For the text-containing cell, return its midpoint in [x, y] coordinate format. 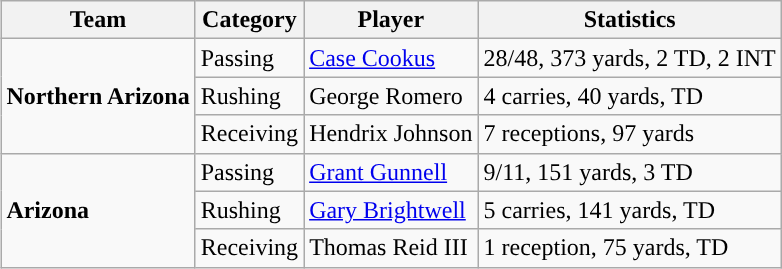
Northern Arizona [98, 96]
7 receptions, 97 yards [630, 134]
28/48, 373 yards, 2 TD, 2 INT [630, 58]
9/11, 151 yards, 3 TD [630, 172]
Category [249, 20]
Thomas Reid III [391, 248]
1 reception, 75 yards, TD [630, 248]
5 carries, 141 yards, TD [630, 210]
George Romero [391, 96]
4 carries, 40 yards, TD [630, 96]
Case Cookus [391, 58]
Player [391, 20]
Statistics [630, 20]
Arizona [98, 210]
Grant Gunnell [391, 172]
Team [98, 20]
Hendrix Johnson [391, 134]
Gary Brightwell [391, 210]
